Search for the cell housing the specified text and yield its (X, Y) center coordinate. 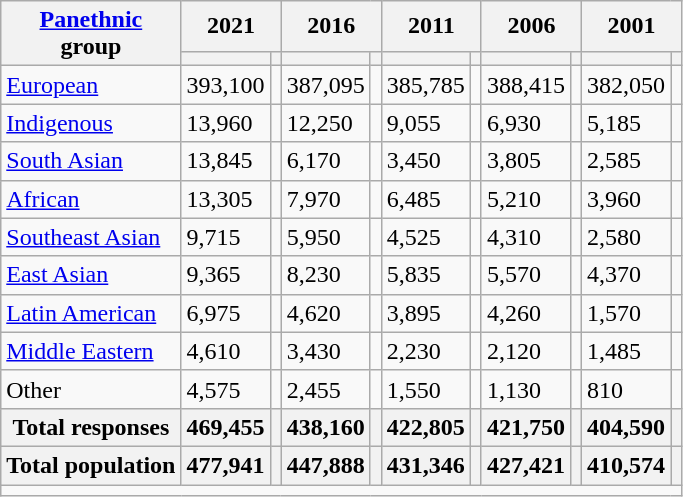
5,570 (526, 275)
3,430 (326, 351)
422,805 (426, 427)
2006 (531, 26)
382,050 (626, 85)
4,610 (226, 351)
13,960 (226, 123)
3,960 (626, 199)
4,525 (426, 237)
9,055 (426, 123)
2,120 (526, 351)
385,785 (426, 85)
5,950 (326, 237)
1,550 (426, 389)
7,970 (326, 199)
431,346 (426, 465)
3,805 (526, 161)
4,260 (526, 313)
12,250 (326, 123)
3,895 (426, 313)
2,580 (626, 237)
9,365 (226, 275)
1,570 (626, 313)
387,095 (326, 85)
4,310 (526, 237)
13,305 (226, 199)
404,590 (626, 427)
4,620 (326, 313)
388,415 (526, 85)
2,455 (326, 389)
2021 (231, 26)
438,160 (326, 427)
Total population (91, 465)
Indigenous (91, 123)
Southeast Asian (91, 237)
Middle Eastern (91, 351)
427,421 (526, 465)
8,230 (326, 275)
3,450 (426, 161)
5,185 (626, 123)
2,585 (626, 161)
13,845 (226, 161)
4,575 (226, 389)
2016 (331, 26)
4,370 (626, 275)
2011 (431, 26)
6,485 (426, 199)
477,941 (226, 465)
6,170 (326, 161)
810 (626, 389)
Total responses (91, 427)
469,455 (226, 427)
1,130 (526, 389)
1,485 (626, 351)
2001 (632, 26)
2,230 (426, 351)
421,750 (526, 427)
European (91, 85)
9,715 (226, 237)
447,888 (326, 465)
410,574 (626, 465)
6,930 (526, 123)
African (91, 199)
South Asian (91, 161)
Latin American (91, 313)
Panethnicgroup (91, 34)
East Asian (91, 275)
Other (91, 389)
5,835 (426, 275)
5,210 (526, 199)
6,975 (226, 313)
393,100 (226, 85)
